Detect which cell encompasses the target text, then output its [x, y] center coordinate. 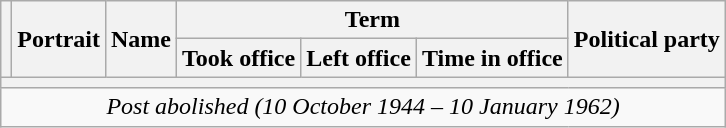
Post abolished (10 October 1944 – 10 January 1962) [364, 107]
Took office [239, 58]
Term [373, 20]
Portrait [59, 39]
Political party [646, 39]
Left office [359, 58]
Time in office [492, 58]
Name [140, 39]
